Find where the given text appears and provide that cell's center as [X, Y] coordinate. 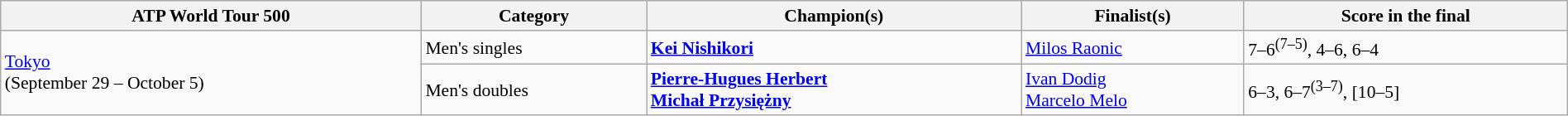
Score in the final [1406, 16]
7–6(7–5), 4–6, 6–4 [1406, 48]
Tokyo(September 29 – October 5) [212, 73]
Category [533, 16]
Men's singles [533, 48]
6–3, 6–7(3–7), [10–5] [1406, 89]
Ivan Dodig Marcelo Melo [1133, 89]
ATP World Tour 500 [212, 16]
Finalist(s) [1133, 16]
Kei Nishikori [834, 48]
Men's doubles [533, 89]
Champion(s) [834, 16]
Milos Raonic [1133, 48]
Pierre-Hugues Herbert Michał Przysiężny [834, 89]
